From the cell containing the given text, extract its center point as [x, y] coordinate. 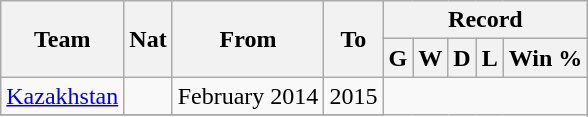
Nat [148, 39]
Record [486, 20]
G [398, 58]
Kazakhstan [62, 96]
D [462, 58]
To [354, 39]
2015 [354, 96]
Win % [546, 58]
L [490, 58]
Team [62, 39]
W [430, 58]
From [248, 39]
February 2014 [248, 96]
